Identify which cell holds the provided text, then report its [x, y] central coordinate. 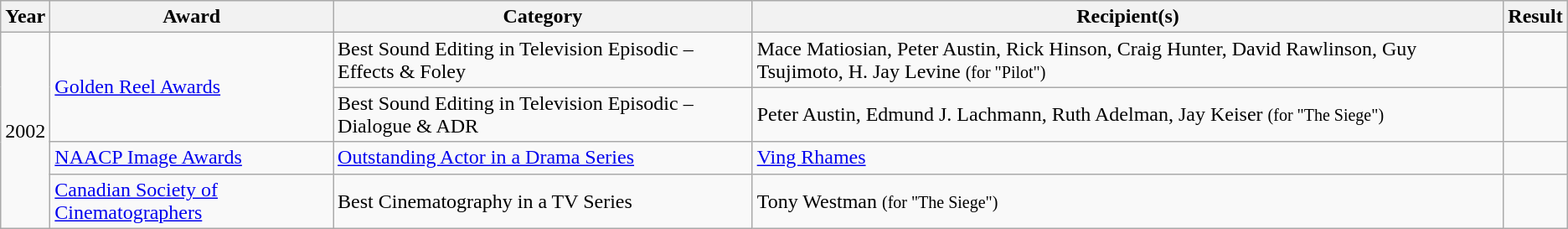
2002 [25, 131]
Best Cinematography in a TV Series [543, 201]
Canadian Society of Cinematographers [192, 201]
Tony Westman (for "The Siege") [1127, 201]
Recipient(s) [1127, 17]
NAACP Image Awards [192, 158]
Mace Matiosian, Peter Austin, Rick Hinson, Craig Hunter, David Rawlinson, Guy Tsujimoto, H. Jay Levine (for "Pilot") [1127, 60]
Outstanding Actor in a Drama Series [543, 158]
Award [192, 17]
Golden Reel Awards [192, 87]
Best Sound Editing in Television Episodic – Dialogue & ADR [543, 114]
Ving Rhames [1127, 158]
Peter Austin, Edmund J. Lachmann, Ruth Adelman, Jay Keiser (for "The Siege") [1127, 114]
Result [1535, 17]
Category [543, 17]
Year [25, 17]
Best Sound Editing in Television Episodic – Effects & Foley [543, 60]
